Detect which cell encompasses the target text, then output its [X, Y] center coordinate. 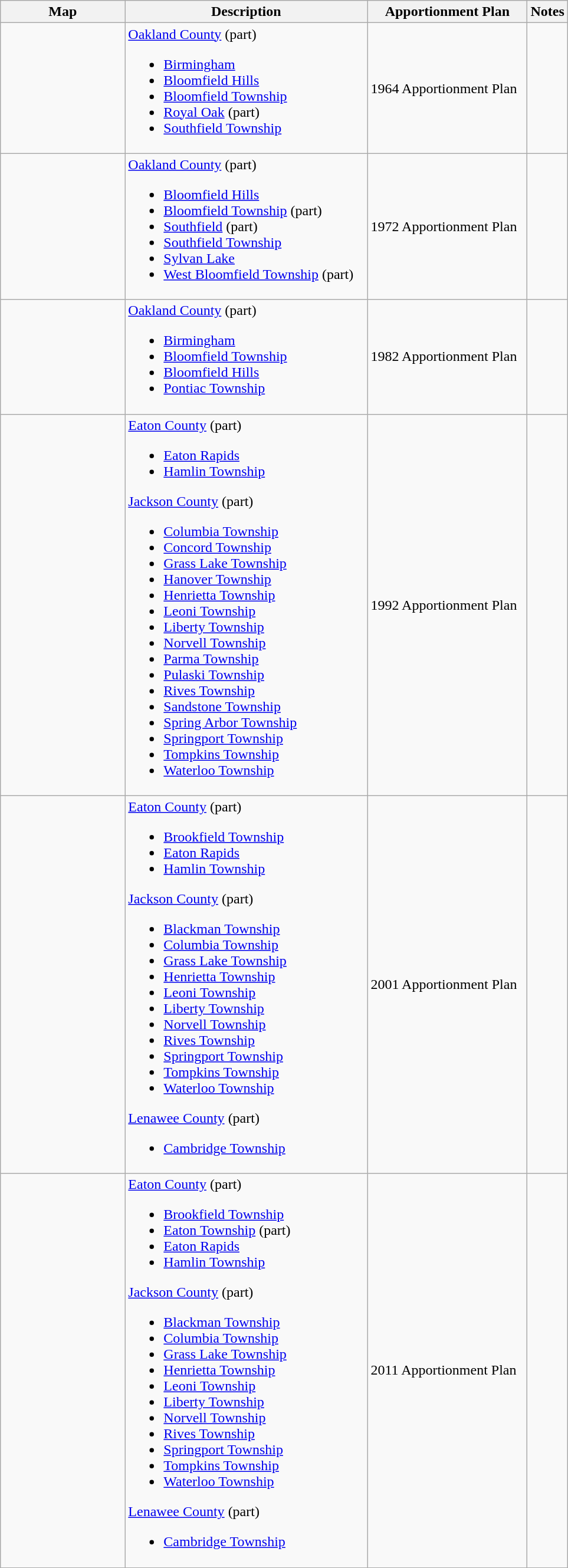
1992 Apportionment Plan [447, 605]
Oakland County (part)BirminghamBloomfield HillsBloomfield TownshipRoyal Oak (part)Southfield Township [247, 88]
1982 Apportionment Plan [447, 357]
Map [63, 12]
Oakland County (part)Bloomfield HillsBloomfield Township (part)Southfield (part)Southfield TownshipSylvan LakeWest Bloomfield Township (part) [247, 226]
1972 Apportionment Plan [447, 226]
Oakland County (part)BirminghamBloomfield TownshipBloomfield HillsPontiac Township [247, 357]
Notes [547, 12]
Description [247, 12]
1964 Apportionment Plan [447, 88]
Apportionment Plan [447, 12]
2001 Apportionment Plan [447, 985]
2011 Apportionment Plan [447, 1370]
